Extract the [x, y] coordinate from the center of the cell holding the provided text.  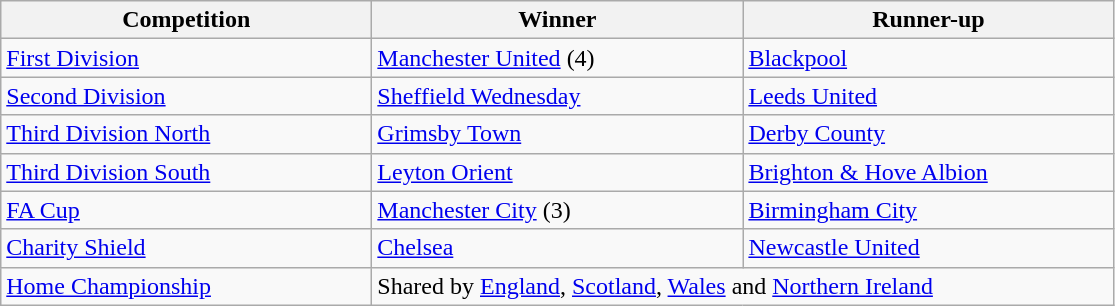
Leeds United [928, 96]
Grimsby Town [558, 134]
Runner-up [928, 20]
First Division [186, 58]
Shared by England, Scotland, Wales and Northern Ireland [743, 286]
Brighton & Hove Albion [928, 172]
Birmingham City [928, 210]
Blackpool [928, 58]
Third Division North [186, 134]
Manchester United (4) [558, 58]
Second Division [186, 96]
Derby County [928, 134]
Chelsea [558, 248]
Manchester City (3) [558, 210]
FA Cup [186, 210]
Sheffield Wednesday [558, 96]
Charity Shield [186, 248]
Winner [558, 20]
Competition [186, 20]
Home Championship [186, 286]
Leyton Orient [558, 172]
Newcastle United [928, 248]
Third Division South [186, 172]
